From the cell containing the given text, extract its center point as [x, y] coordinate. 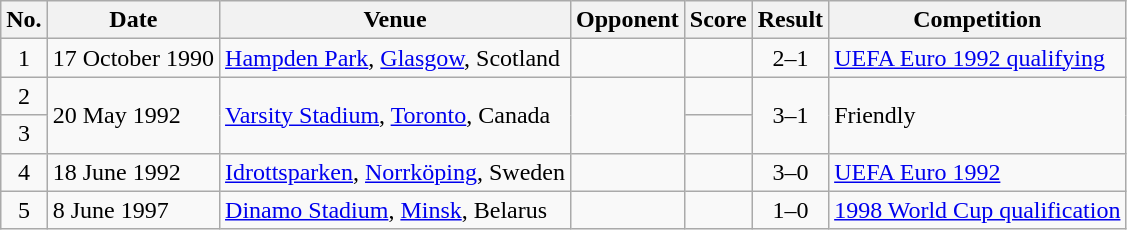
1998 World Cup qualification [978, 210]
5 [24, 210]
Idrottsparken, Norrköping, Sweden [396, 172]
Varsity Stadium, Toronto, Canada [396, 115]
3 [24, 134]
Score [718, 20]
3–1 [790, 115]
Hampden Park, Glasgow, Scotland [396, 58]
Venue [396, 20]
2 [24, 96]
Opponent [628, 20]
Competition [978, 20]
17 October 1990 [133, 58]
Result [790, 20]
4 [24, 172]
18 June 1992 [133, 172]
8 June 1997 [133, 210]
Dinamo Stadium, Minsk, Belarus [396, 210]
3–0 [790, 172]
20 May 1992 [133, 115]
Date [133, 20]
UEFA Euro 1992 [978, 172]
Friendly [978, 115]
UEFA Euro 1992 qualifying [978, 58]
No. [24, 20]
2–1 [790, 58]
1 [24, 58]
1–0 [790, 210]
